Extract the (x, y) coordinate from the center of the cell holding the provided text.  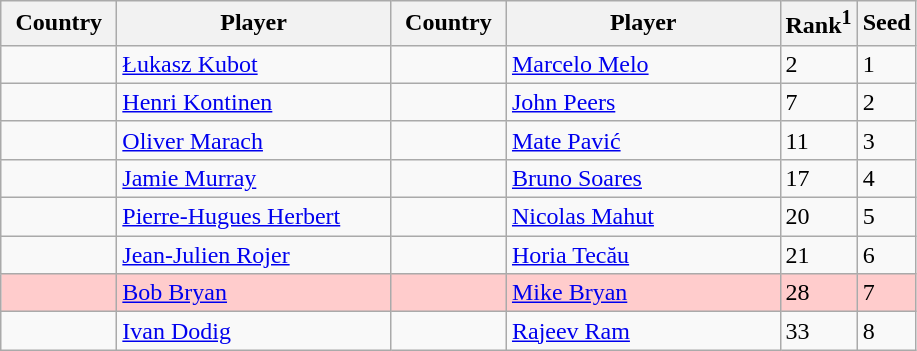
21 (818, 255)
17 (818, 178)
11 (818, 140)
Horia Tecău (643, 255)
Henri Kontinen (254, 102)
Jamie Murray (254, 178)
Rajeev Ram (643, 331)
Rank1 (818, 24)
5 (886, 217)
28 (818, 293)
20 (818, 217)
Mate Pavić (643, 140)
6 (886, 255)
8 (886, 331)
John Peers (643, 102)
Oliver Marach (254, 140)
Łukasz Kubot (254, 64)
Ivan Dodig (254, 331)
Pierre-Hugues Herbert (254, 217)
4 (886, 178)
Nicolas Mahut (643, 217)
Jean-Julien Rojer (254, 255)
Bruno Soares (643, 178)
Seed (886, 24)
1 (886, 64)
Marcelo Melo (643, 64)
Bob Bryan (254, 293)
Mike Bryan (643, 293)
33 (818, 331)
3 (886, 140)
